Extract the [x, y] coordinate from the center of the cell holding the provided text.  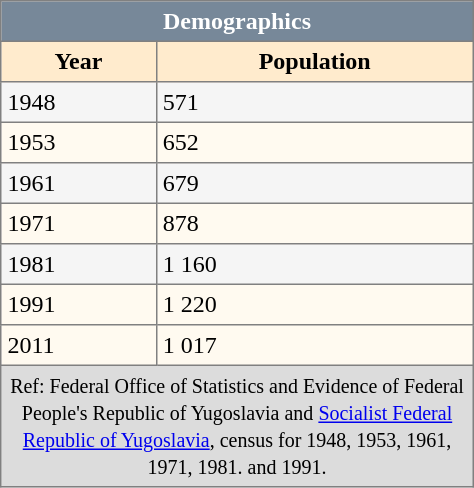
Demographics [237, 21]
2011 [78, 345]
679 [314, 183]
1 220 [314, 304]
1 160 [314, 264]
652 [314, 142]
571 [314, 102]
Year [78, 61]
1961 [78, 183]
878 [314, 223]
1953 [78, 142]
1981 [78, 264]
1948 [78, 102]
1991 [78, 304]
1 017 [314, 345]
1971 [78, 223]
Population [314, 61]
